Search for the cell housing the specified text and yield its [X, Y] center coordinate. 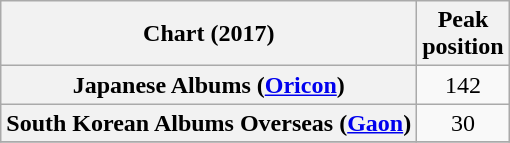
South Korean Albums Overseas (Gaon) [209, 123]
Peak position [463, 34]
30 [463, 123]
Chart (2017) [209, 34]
142 [463, 85]
Japanese Albums (Oricon) [209, 85]
